Find where the given text appears and provide that cell's center as [X, Y] coordinate. 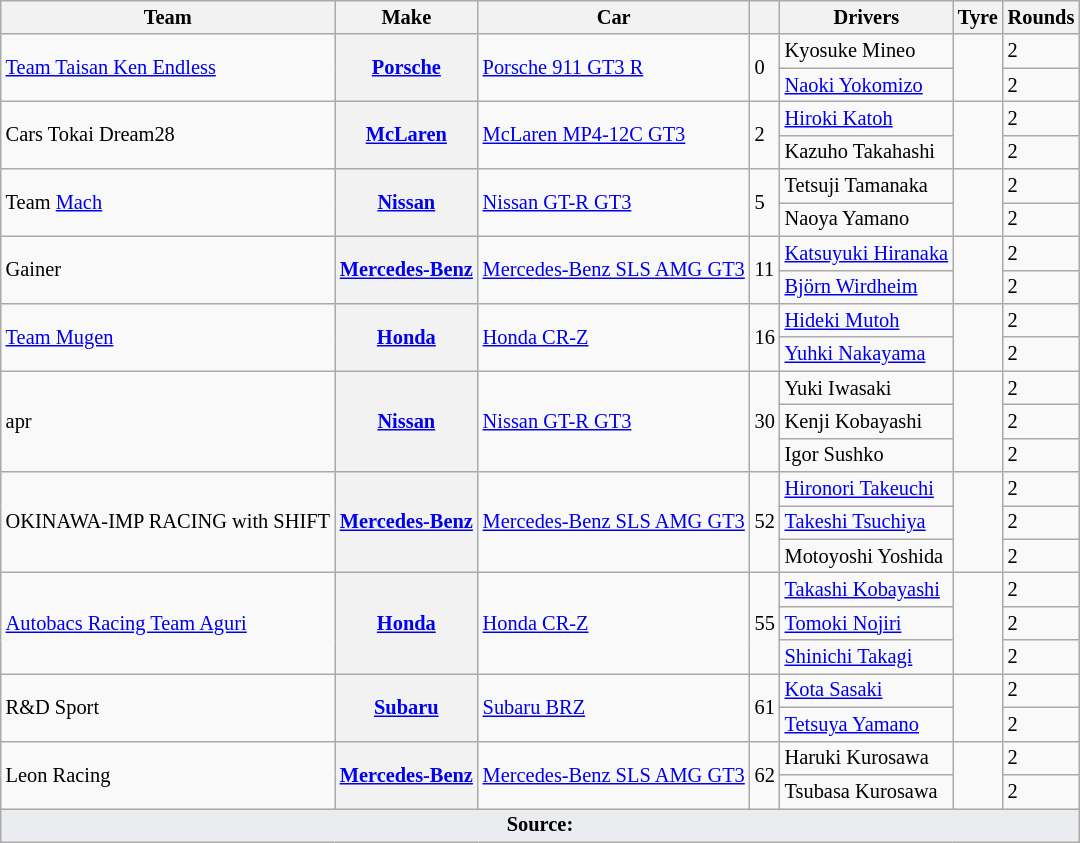
5 [765, 202]
Gainer [168, 270]
Porsche [406, 68]
Porsche 911 GT3 R [614, 68]
Katsuyuki Hiranaka [866, 253]
R&D Sport [168, 706]
Drivers [866, 17]
11 [765, 270]
Kyosuke Mineo [866, 51]
Tomoki Nojiri [866, 623]
55 [765, 622]
Takashi Kobayashi [866, 589]
McLaren MP4-12C GT3 [614, 134]
Tsubasa Kurosawa [866, 791]
16 [765, 336]
Björn Wirdheim [866, 287]
62 [765, 774]
Tyre [978, 17]
Motoyoshi Yoshida [866, 556]
Make [406, 17]
OKINAWA-IMP RACING with SHIFT [168, 522]
Team Mugen [168, 336]
Subaru [406, 706]
Car [614, 17]
apr [168, 422]
Haruki Kurosawa [866, 758]
52 [765, 522]
Naoki Yokomizo [866, 85]
Source: [540, 825]
Yuhki Nakayama [866, 354]
Kota Sasaki [866, 690]
Hiroki Katoh [866, 118]
Kazuho Takahashi [866, 152]
30 [765, 422]
Takeshi Tsuchiya [866, 522]
Shinichi Takagi [866, 657]
McLaren [406, 134]
Team Mach [168, 202]
Naoya Yamano [866, 219]
Autobacs Racing Team Aguri [168, 622]
Yuki Iwasaki [866, 388]
Rounds [1042, 17]
0 [765, 68]
Hironori Takeuchi [866, 489]
Team Taisan Ken Endless [168, 68]
Tetsuji Tamanaka [866, 186]
Leon Racing [168, 774]
Team [168, 17]
Igor Sushko [866, 455]
Subaru BRZ [614, 706]
Kenji Kobayashi [866, 421]
Cars Tokai Dream28 [168, 134]
61 [765, 706]
Tetsuya Yamano [866, 724]
Hideki Mutoh [866, 320]
